Detect which cell encompasses the target text, then output its [X, Y] center coordinate. 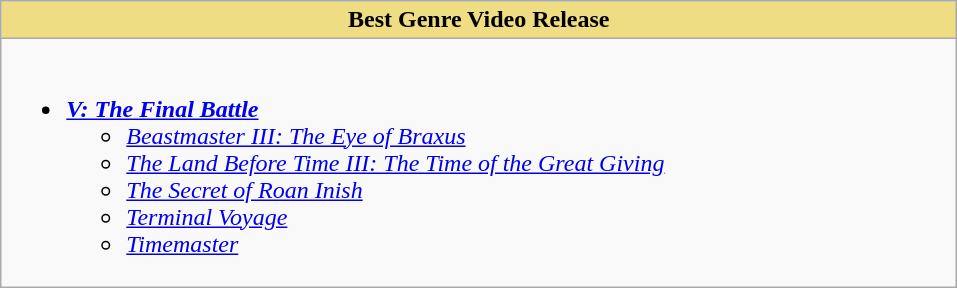
Best Genre Video Release [479, 20]
